Output the (x, y) coordinate of the center of the cell containing the given text.  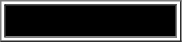
10122 ROMA (90, 20)
